Detect which cell encompasses the target text, then output its (x, y) center coordinate. 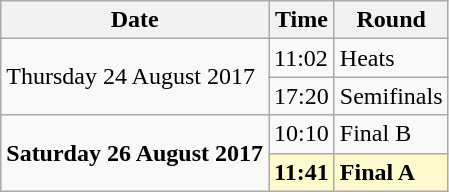
Semifinals (391, 96)
11:02 (302, 58)
Final A (391, 172)
Heats (391, 58)
Round (391, 20)
Saturday 26 August 2017 (135, 153)
Thursday 24 August 2017 (135, 77)
Date (135, 20)
11:41 (302, 172)
10:10 (302, 134)
Final B (391, 134)
Time (302, 20)
17:20 (302, 96)
